Pinpoint the cell where the given text exists, returning its [x, y] midpoint coordinate. 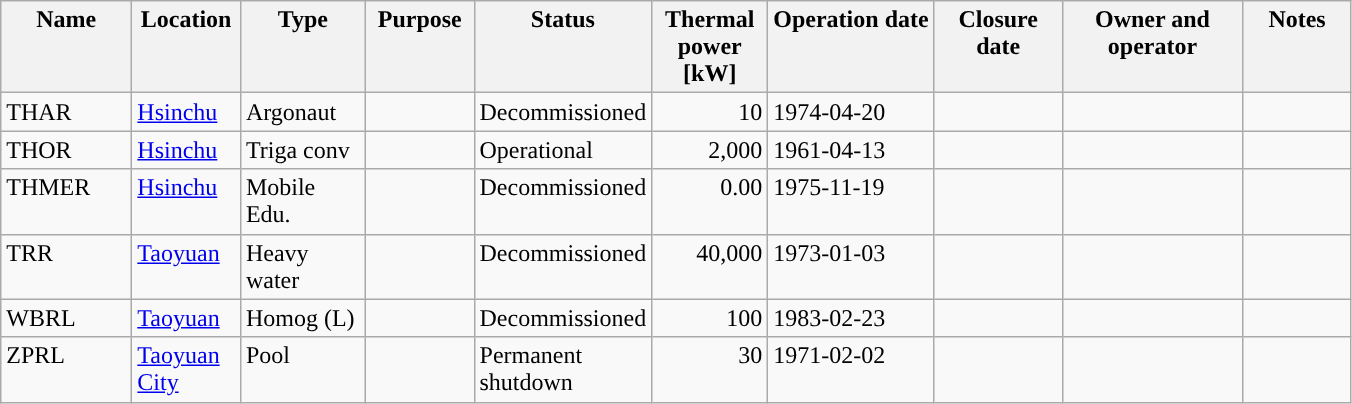
100 [710, 318]
Taoyuan City [186, 370]
Closure date [998, 47]
1975-11-19 [851, 202]
1973-01-03 [851, 266]
Purpose [420, 47]
THMER [66, 202]
Pool [302, 370]
30 [710, 370]
Status [563, 47]
1961-04-13 [851, 150]
Owner and operator [1152, 47]
Notes [1298, 47]
2,000 [710, 150]
1971-02-02 [851, 370]
Triga conv [302, 150]
Mobile Edu. [302, 202]
Heavy water [302, 266]
Type [302, 47]
Argonaut [302, 112]
10 [710, 112]
ZPRL [66, 370]
Permanent shutdown [563, 370]
Thermal power [kW] [710, 47]
Operational [563, 150]
THAR [66, 112]
Operation date [851, 47]
40,000 [710, 266]
Location [186, 47]
1983-02-23 [851, 318]
1974-04-20 [851, 112]
TRR [66, 266]
0.00 [710, 202]
Homog (L) [302, 318]
Name [66, 47]
THOR [66, 150]
WBRL [66, 318]
